Return [X, Y] of the center of cell containing provided text 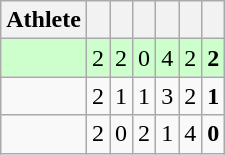
Athlete [44, 20]
3 [168, 96]
